Locate the cell with the specified text and output its (X, Y) center coordinate. 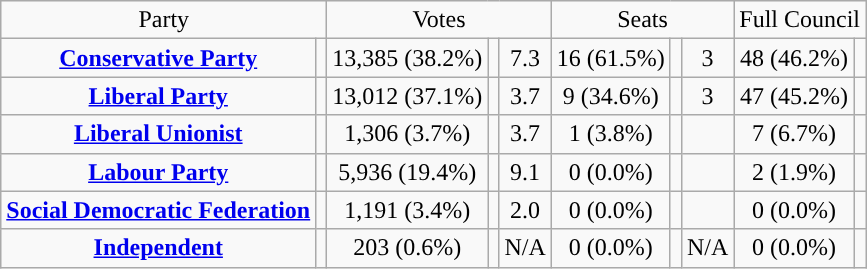
16 (61.5%) (610, 58)
1,191 (3.4%) (408, 210)
2.0 (525, 210)
9.1 (525, 172)
Independent (158, 248)
7 (6.7%) (794, 134)
1,306 (3.7%) (408, 134)
Conservative Party (158, 58)
47 (45.2%) (794, 96)
Seats (642, 20)
Full Council (800, 20)
1 (3.8%) (610, 134)
Party (164, 20)
Labour Party (158, 172)
Social Democratic Federation (158, 210)
2 (1.9%) (794, 172)
13,012 (37.1%) (408, 96)
Liberal Unionist (158, 134)
13,385 (38.2%) (408, 58)
203 (0.6%) (408, 248)
48 (46.2%) (794, 58)
Liberal Party (158, 96)
9 (34.6%) (610, 96)
Votes (440, 20)
5,936 (19.4%) (408, 172)
7.3 (525, 58)
